Output the [x, y] coordinate of the center of the cell containing the given text.  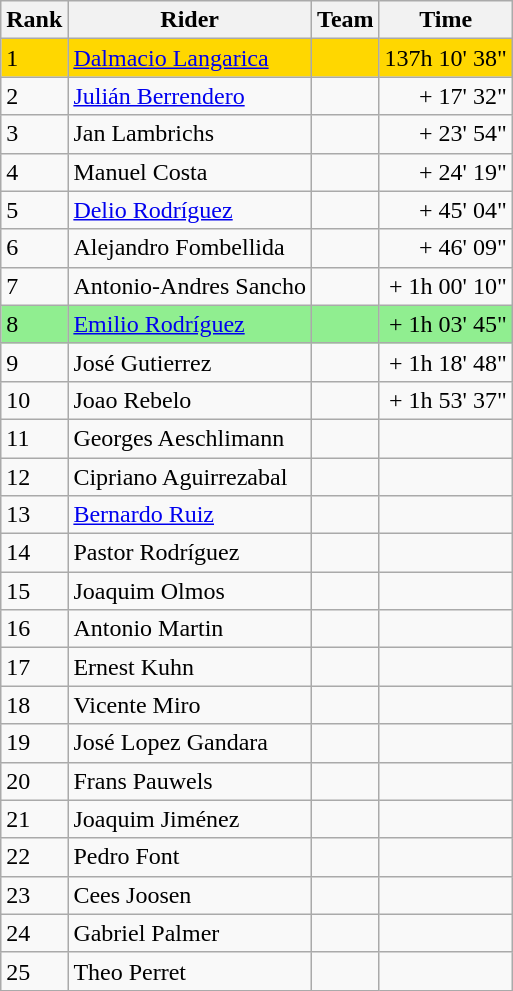
Team [346, 20]
Pedro Font [190, 857]
Rider [190, 20]
16 [34, 629]
Joaquim Jiménez [190, 819]
+ 1h 03' 45" [446, 324]
+ 45' 04" [446, 210]
13 [34, 515]
+ 23' 54" [446, 134]
Georges Aeschlimann [190, 438]
Rank [34, 20]
4 [34, 172]
12 [34, 477]
Manuel Costa [190, 172]
Julián Berrendero [190, 96]
José Gutierrez [190, 362]
Antonio-Andres Sancho [190, 286]
137h 10' 38" [446, 58]
Joaquim Olmos [190, 591]
Emilio Rodríguez [190, 324]
+ 46' 09" [446, 248]
Alejandro Fombellida [190, 248]
3 [34, 134]
Bernardo Ruiz [190, 515]
+ 1h 53' 37" [446, 400]
Vicente Miro [190, 705]
11 [34, 438]
2 [34, 96]
Time [446, 20]
Ernest Kuhn [190, 667]
Joao Rebelo [190, 400]
22 [34, 857]
Cees Joosen [190, 895]
15 [34, 591]
23 [34, 895]
25 [34, 971]
Cipriano Aguirrezabal [190, 477]
José Lopez Gandara [190, 743]
+ 24' 19" [446, 172]
Antonio Martin [190, 629]
10 [34, 400]
21 [34, 819]
5 [34, 210]
7 [34, 286]
Pastor Rodríguez [190, 553]
24 [34, 933]
18 [34, 705]
+ 1h 00' 10" [446, 286]
Frans Pauwels [190, 781]
9 [34, 362]
8 [34, 324]
20 [34, 781]
Delio Rodríguez [190, 210]
1 [34, 58]
Theo Perret [190, 971]
Gabriel Palmer [190, 933]
17 [34, 667]
+ 17' 32" [446, 96]
19 [34, 743]
14 [34, 553]
Dalmacio Langarica [190, 58]
6 [34, 248]
Jan Lambrichs [190, 134]
+ 1h 18' 48" [446, 362]
